Find where the given text appears and provide that cell's center as [X, Y] coordinate. 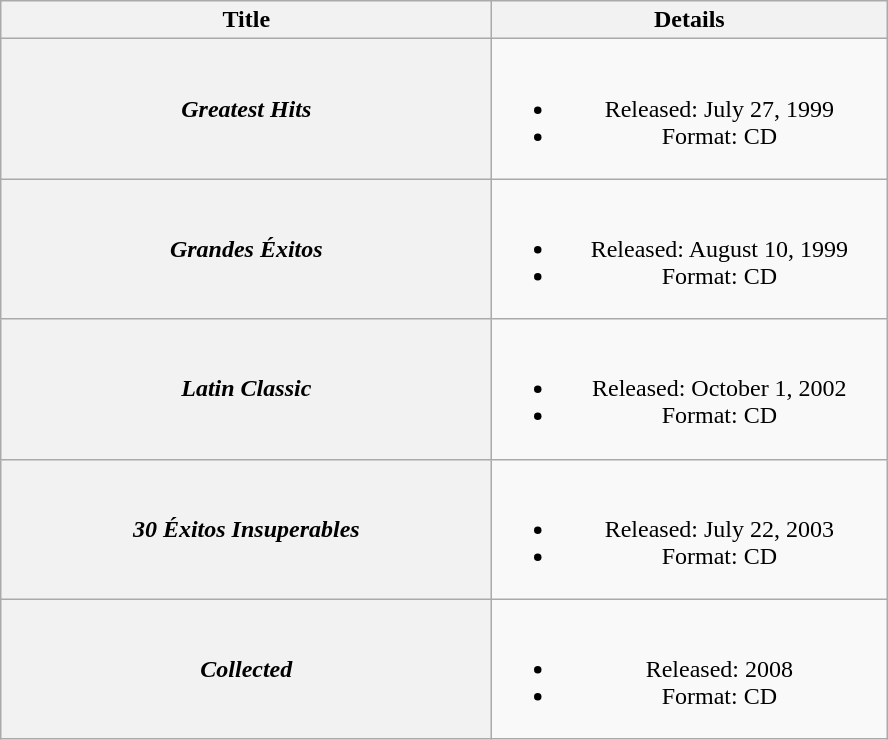
Released: October 1, 2002Format: CD [690, 389]
30 Éxitos Insuperables [246, 529]
Grandes Éxitos [246, 249]
Details [690, 20]
Greatest Hits [246, 109]
Released: 2008Format: CD [690, 669]
Released: July 27, 1999Format: CD [690, 109]
Title [246, 20]
Released: August 10, 1999Format: CD [690, 249]
Collected [246, 669]
Latin Classic [246, 389]
Released: July 22, 2003Format: CD [690, 529]
